From the cell containing the given text, extract its center point as [X, Y] coordinate. 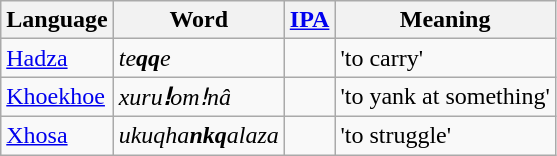
'to struggle' [445, 135]
IPA [310, 20]
Meaning [445, 20]
Khoekhoe [57, 97]
teqqe [198, 58]
xuruǃomǃnâ [198, 97]
ukuqhankqalaza [198, 135]
'to yank at something' [445, 97]
Word [198, 20]
Language [57, 20]
Hadza [57, 58]
'to carry' [445, 58]
Xhosa [57, 135]
